Locate the cell with the specified text and output its (X, Y) center coordinate. 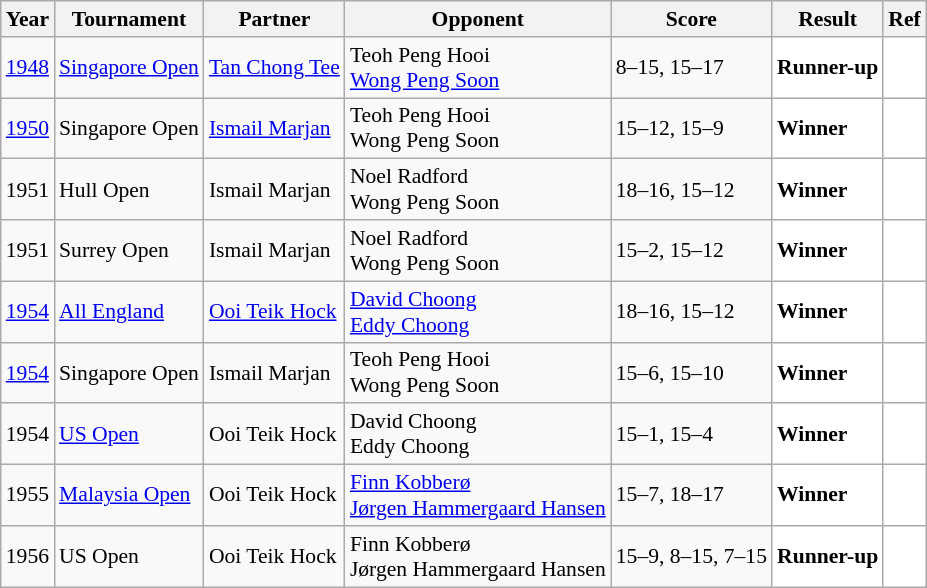
15–9, 8–15, 7–15 (692, 556)
Opponent (478, 19)
Tan Chong Tee (274, 68)
1950 (28, 128)
Surrey Open (129, 250)
1956 (28, 556)
Hull Open (129, 190)
Score (692, 19)
15–7, 18–17 (692, 496)
Partner (274, 19)
15–1, 15–4 (692, 434)
15–12, 15–9 (692, 128)
1955 (28, 496)
8–15, 15–17 (692, 68)
Result (828, 19)
Year (28, 19)
All England (129, 312)
15–2, 15–12 (692, 250)
Tournament (129, 19)
Ref (904, 19)
15–6, 15–10 (692, 372)
Malaysia Open (129, 496)
1948 (28, 68)
